Extract the [x, y] coordinate from the center of the cell holding the provided text.  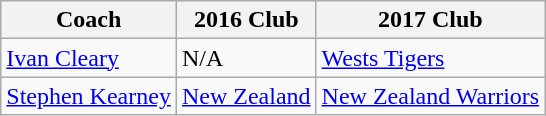
Wests Tigers [430, 58]
2017 Club [430, 20]
New Zealand Warriors [430, 96]
Stephen Kearney [89, 96]
2016 Club [246, 20]
Coach [89, 20]
N/A [246, 58]
Ivan Cleary [89, 58]
New Zealand [246, 96]
